Scan for the cell matching the given text and deliver its (x, y) coordinate at center. 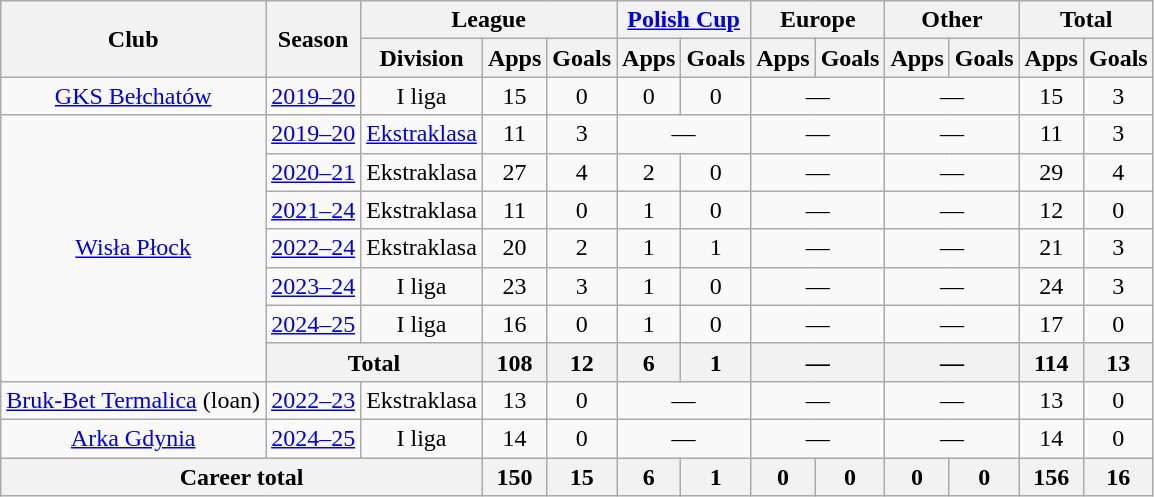
2021–24 (314, 210)
21 (1051, 248)
Other (952, 20)
Arka Gdynia (134, 438)
Career total (242, 477)
27 (514, 172)
23 (514, 286)
2023–24 (314, 286)
Polish Cup (684, 20)
GKS Bełchatów (134, 96)
Season (314, 39)
156 (1051, 477)
Bruk-Bet Termalica (loan) (134, 400)
108 (514, 362)
24 (1051, 286)
2022–23 (314, 400)
17 (1051, 324)
150 (514, 477)
20 (514, 248)
Club (134, 39)
Europe (818, 20)
League (489, 20)
29 (1051, 172)
Division (422, 58)
2022–24 (314, 248)
Wisła Płock (134, 248)
114 (1051, 362)
2020–21 (314, 172)
